Provide the [X, Y] coordinate of the cell's center where the given text is located.  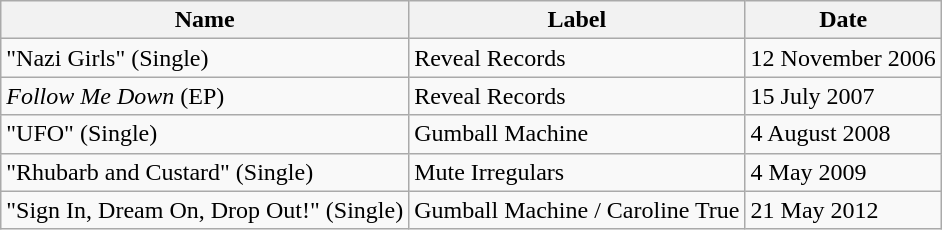
21 May 2012 [843, 210]
"Sign In, Dream On, Drop Out!" (Single) [205, 210]
Gumball Machine / Caroline True [577, 210]
Follow Me Down (EP) [205, 96]
4 May 2009 [843, 172]
"Nazi Girls" (Single) [205, 58]
15 July 2007 [843, 96]
4 August 2008 [843, 134]
"Rhubarb and Custard" (Single) [205, 172]
Name [205, 20]
Gumball Machine [577, 134]
12 November 2006 [843, 58]
Label [577, 20]
"UFO" (Single) [205, 134]
Mute Irregulars [577, 172]
Date [843, 20]
